Return the (x, y) coordinate for the center point of the cell that contains the specified text.  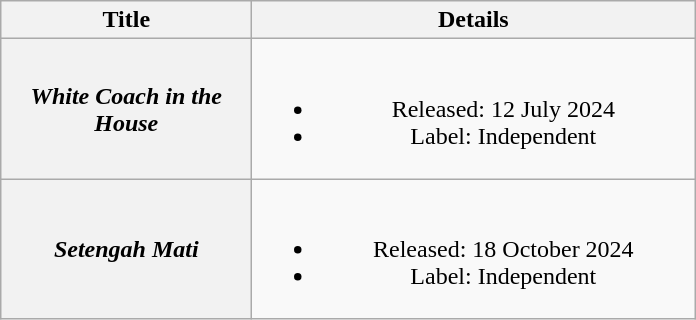
Released: 12 July 2024Label: Independent (474, 109)
Details (474, 20)
Setengah Mati (126, 249)
Title (126, 20)
White Coach in the House (126, 109)
Released: 18 October 2024Label: Independent (474, 249)
